Return (x, y) of the center of cell containing provided text 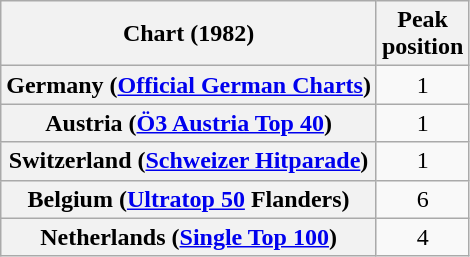
Austria (Ö3 Austria Top 40) (189, 123)
Chart (1982) (189, 34)
Belgium (Ultratop 50 Flanders) (189, 199)
Netherlands (Single Top 100) (189, 237)
4 (422, 237)
Germany (Official German Charts) (189, 85)
6 (422, 199)
Peakposition (422, 34)
Switzerland (Schweizer Hitparade) (189, 161)
